Search for the cell housing the specified text and yield its (X, Y) center coordinate. 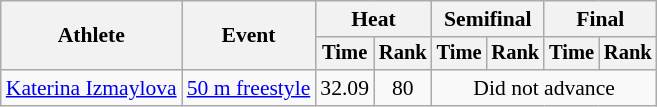
Did not advance (544, 88)
Katerina Izmaylova (92, 88)
50 m freestyle (249, 88)
Event (249, 36)
Heat (373, 19)
Semifinal (488, 19)
80 (403, 88)
32.09 (344, 88)
Athlete (92, 36)
Final (600, 19)
